Output the (x, y) coordinate of the center of the cell containing the given text.  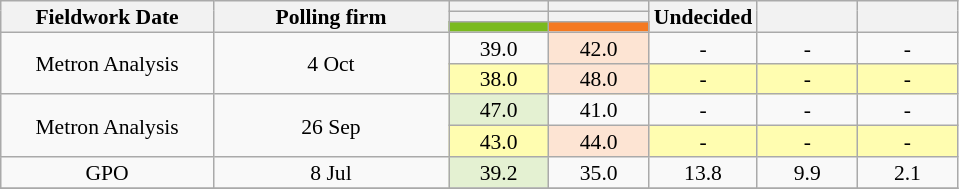
47.0 (498, 110)
39.0 (498, 48)
13.8 (703, 172)
41.0 (599, 110)
44.0 (599, 142)
42.0 (599, 48)
48.0 (599, 78)
GPO (108, 172)
38.0 (498, 78)
4 Oct (330, 63)
26 Sep (330, 126)
8 Jul (330, 172)
2.1 (907, 172)
43.0 (498, 142)
Polling firm (330, 16)
35.0 (599, 172)
Undecided (703, 16)
39.2 (498, 172)
Fieldwork Date (108, 16)
9.9 (807, 172)
